Determine the [X, Y] coordinate at the center of the cell enclosing the given text.  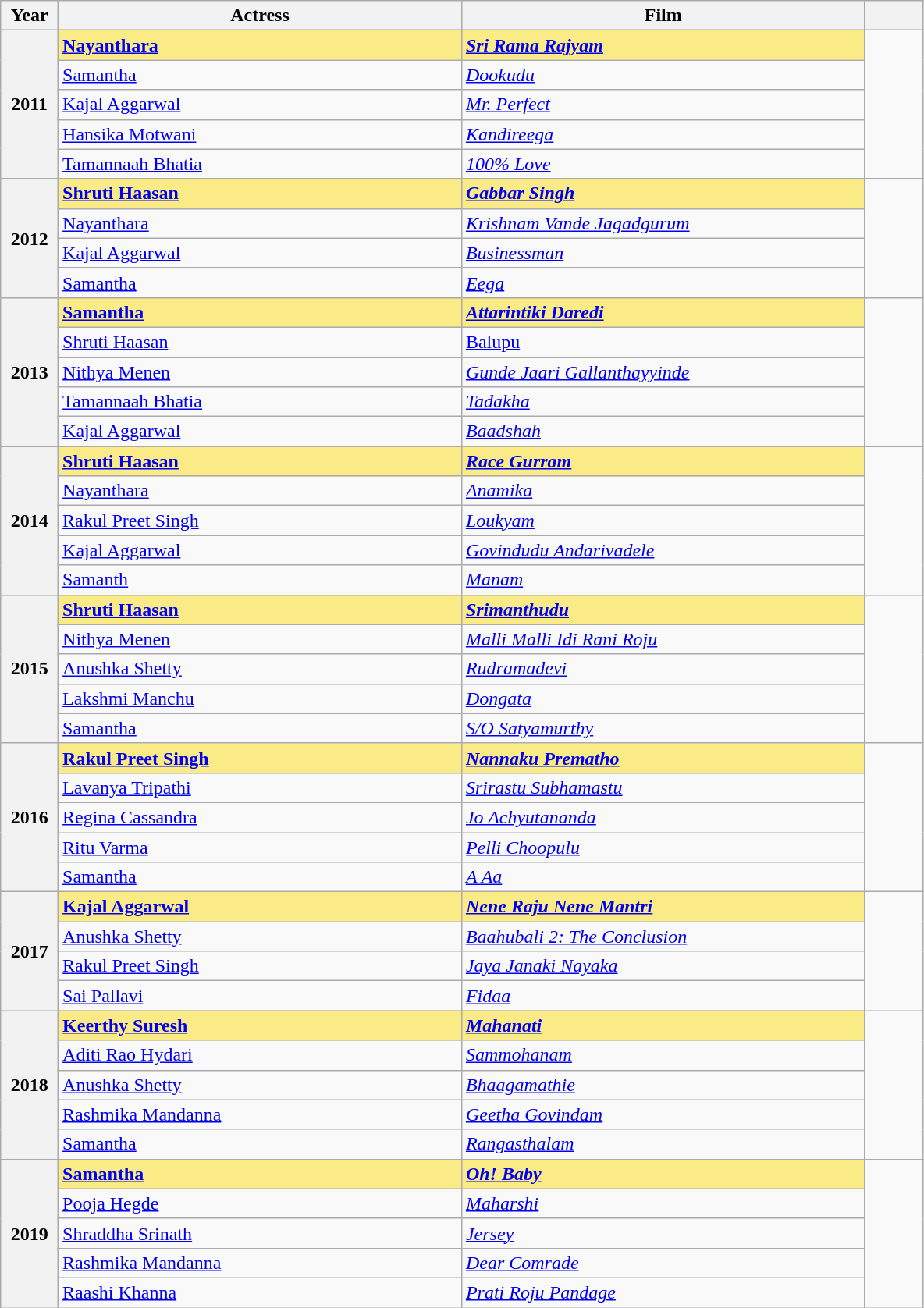
Sai Pallavi [261, 996]
Keerthy Suresh [261, 1025]
Gunde Jaari Gallanthayyinde [663, 372]
Srimanthudu [663, 610]
Nannaku Prematho [663, 758]
Fidaa [663, 996]
Maharshi [663, 1203]
Krishnam Vande Jagadgurum [663, 223]
2017 [30, 951]
Lavanya Tripathi [261, 787]
Pelli Choopulu [663, 847]
Srirastu Subhamastu [663, 787]
Gabbar Singh [663, 194]
Race Gurram [663, 461]
Malli Malli Idi Rani Roju [663, 639]
2012 [30, 238]
Govindudu Andarivadele [663, 550]
Lakshmi Manchu [261, 698]
Pooja Hegde [261, 1203]
Baadshah [663, 432]
Rangasthalam [663, 1144]
Actress [261, 16]
Ritu Varma [261, 847]
Eega [663, 283]
Anamika [663, 491]
Sri Rama Rajyam [663, 45]
Mr. Perfect [663, 105]
100% Love [663, 164]
Businessman [663, 253]
S/O Satyamurthy [663, 728]
Rudramadevi [663, 669]
2016 [30, 817]
Shraddha Srinath [261, 1233]
Raashi Khanna [261, 1292]
Attarintiki Daredi [663, 312]
Oh! Baby [663, 1174]
Year [30, 16]
Samanth [261, 580]
Sammohanam [663, 1055]
Loukyam [663, 521]
Baahubali 2: The Conclusion [663, 937]
Hansika Motwani [261, 134]
Jaya Janaki Nayaka [663, 966]
2011 [30, 105]
Geetha Govindam [663, 1114]
Tadakha [663, 402]
Film [663, 16]
Dookudu [663, 75]
Balupu [663, 342]
2014 [30, 521]
Bhaagamathie [663, 1085]
2018 [30, 1085]
Jersey [663, 1233]
Aditi Rao Hydari [261, 1055]
Mahanati [663, 1025]
Manam [663, 580]
Dongata [663, 698]
2019 [30, 1233]
2013 [30, 371]
Prati Roju Pandage [663, 1292]
2015 [30, 669]
Jo Achyutananda [663, 817]
Kandireega [663, 134]
Dear Comrade [663, 1263]
Nene Raju Nene Mantri [663, 907]
A Aa [663, 877]
Regina Cassandra [261, 817]
